Locate the cell with the specified text and output its (x, y) center coordinate. 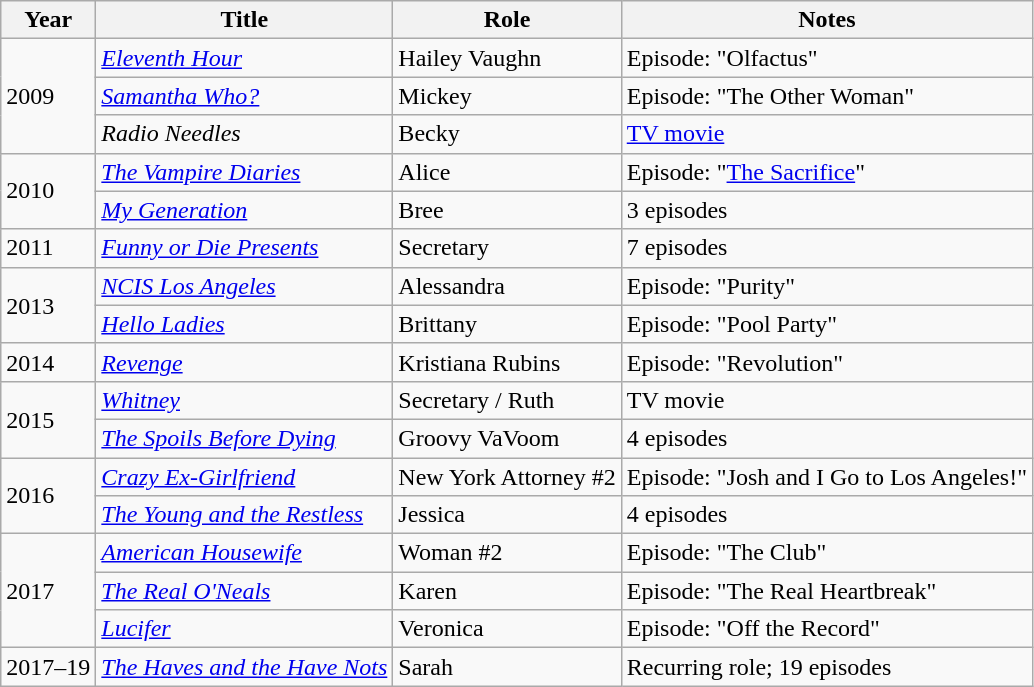
Episode: "Off the Record" (826, 629)
7 episodes (826, 248)
2017 (48, 591)
Episode: "Purity" (826, 286)
2010 (48, 191)
Episode: "Olfactus" (826, 58)
Recurring role; 19 episodes (826, 667)
2015 (48, 419)
Jessica (507, 515)
The Vampire Diaries (244, 172)
The Real O'Neals (244, 591)
NCIS Los Angeles (244, 286)
Groovy VaVoom (507, 438)
Karen (507, 591)
Episode: "Josh and I Go to Los Angeles!" (826, 477)
Alice (507, 172)
Kristiana Rubins (507, 362)
Mickey (507, 96)
American Housewife (244, 553)
3 episodes (826, 210)
Year (48, 20)
2009 (48, 96)
Woman #2 (507, 553)
Crazy Ex-Girlfriend (244, 477)
2011 (48, 248)
Whitney (244, 400)
Samantha Who? (244, 96)
2016 (48, 496)
Lucifer (244, 629)
Secretary / Ruth (507, 400)
Brittany (507, 324)
Episode: "The Other Woman" (826, 96)
The Haves and the Have Nots (244, 667)
Title (244, 20)
Secretary (507, 248)
Funny or Die Presents (244, 248)
Episode: "Revolution" (826, 362)
2013 (48, 305)
New York Attorney #2 (507, 477)
Hailey Vaughn (507, 58)
Bree (507, 210)
The Young and the Restless (244, 515)
Radio Needles (244, 134)
Hello Ladies (244, 324)
Episode: "The Sacrifice" (826, 172)
2014 (48, 362)
Role (507, 20)
Episode: "The Real Heartbreak" (826, 591)
Sarah (507, 667)
2017–19 (48, 667)
Veronica (507, 629)
The Spoils Before Dying (244, 438)
Becky (507, 134)
Alessandra (507, 286)
Episode: "The Club" (826, 553)
Episode: "Pool Party" (826, 324)
My Generation (244, 210)
Eleventh Hour (244, 58)
Notes (826, 20)
Revenge (244, 362)
